Pinpoint the cell where the given text exists, returning its [X, Y] midpoint coordinate. 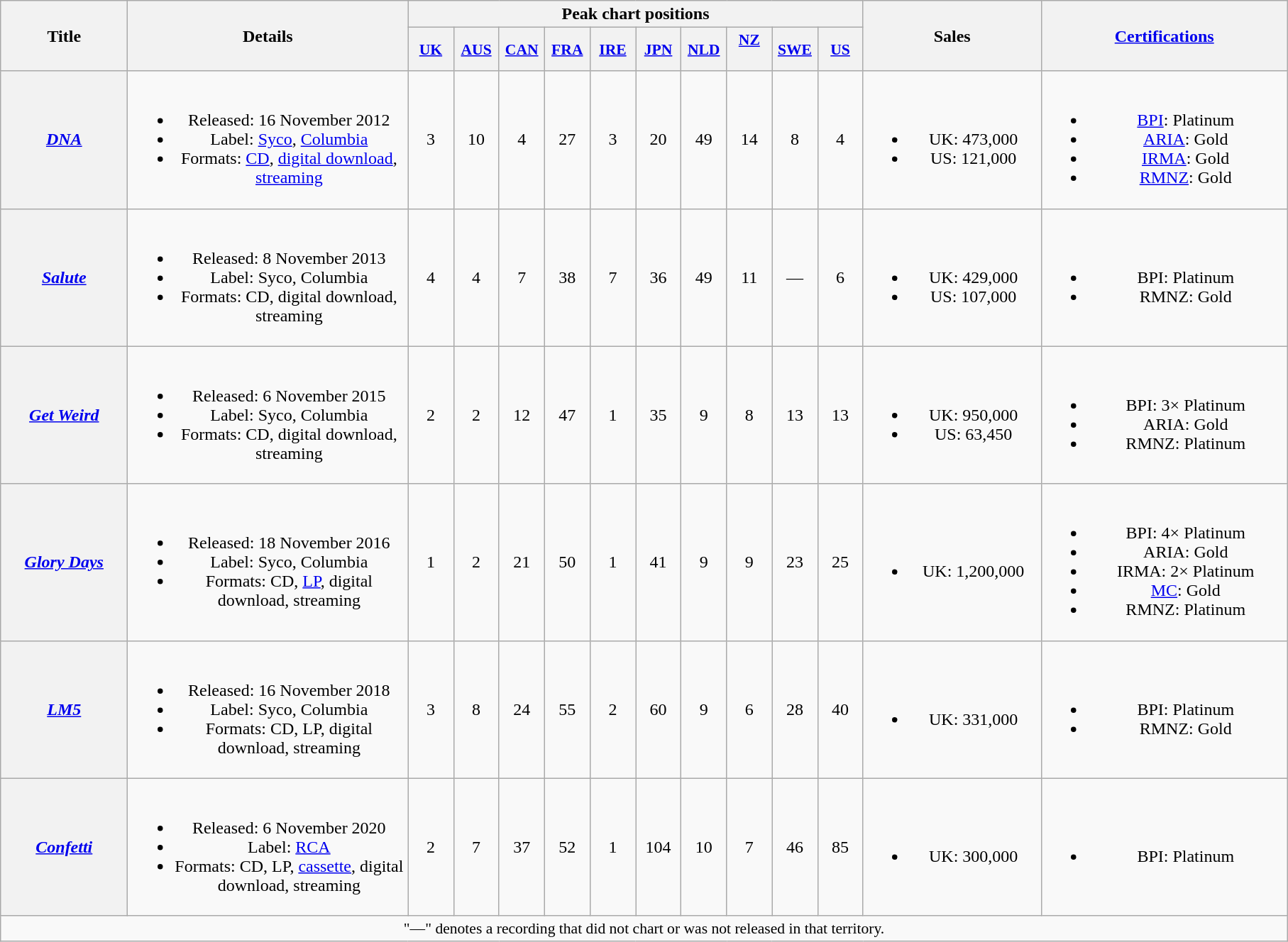
Released: 18 November 2016Label: Syco, ColumbiaFormats: CD, LP, digital download, streaming [268, 562]
41 [659, 562]
Glory Days [64, 562]
36 [659, 277]
BPI: 4× PlatinumARIA: GoldIRMA: 2× PlatinumMC: GoldRMNZ: Platinum [1164, 562]
11 [749, 277]
UK: 473,000US: 121,000 [952, 140]
Certifications [1164, 35]
Get Weird [64, 415]
Released: 6 November 2015Label: Syco, ColumbiaFormats: CD, digital download, streaming [268, 415]
14 [749, 140]
24 [522, 709]
40 [840, 709]
28 [795, 709]
UK: 950,000US: 63,450 [952, 415]
— [795, 277]
BPI: PlatinumARIA: GoldIRMA: GoldRMNZ: Gold [1164, 140]
21 [522, 562]
US [840, 50]
FRA [567, 50]
BPI: Platinum [1164, 847]
IRE [612, 50]
UK: 1,200,000 [952, 562]
UK [431, 50]
JPN [659, 50]
12 [522, 415]
35 [659, 415]
Details [268, 35]
Salute [64, 277]
Released: 16 November 2012Label: Syco, ColumbiaFormats: CD, digital download, streaming [268, 140]
25 [840, 562]
SWE [795, 50]
46 [795, 847]
AUS [476, 50]
20 [659, 140]
CAN [522, 50]
Released: 8 November 2013Label: Syco, ColumbiaFormats: CD, digital download, streaming [268, 277]
60 [659, 709]
85 [840, 847]
Title [64, 35]
UK: 429,000US: 107,000 [952, 277]
NLD [704, 50]
NZ [749, 50]
UK: 331,000 [952, 709]
52 [567, 847]
23 [795, 562]
55 [567, 709]
104 [659, 847]
Peak chart positions [636, 14]
37 [522, 847]
"—" denotes a recording that did not chart or was not released in that territory. [644, 929]
Sales [952, 35]
50 [567, 562]
Released: 16 November 2018Label: Syco, ColumbiaFormats: CD, LP, digital download, streaming [268, 709]
47 [567, 415]
Released: 6 November 2020Label: RCA Formats: CD, LP, cassette, digital download, streaming [268, 847]
27 [567, 140]
Confetti [64, 847]
LM5 [64, 709]
UK: 300,000 [952, 847]
BPI: 3× PlatinumARIA: GoldRMNZ: Platinum [1164, 415]
38 [567, 277]
DNA [64, 140]
